Find where the given text appears and provide that cell's center as (x, y) coordinate. 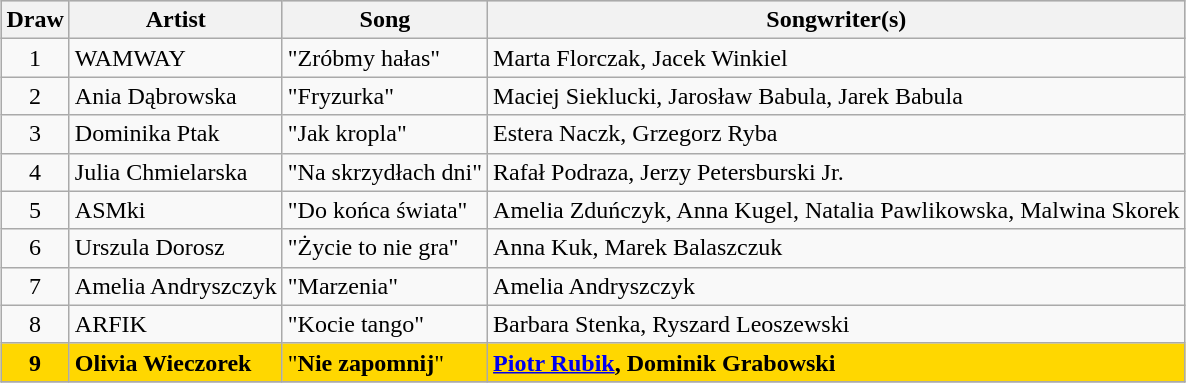
8 (35, 324)
"Kocie tango" (384, 324)
"Na skrzydłach dni" (384, 172)
Song (384, 20)
"Życie to nie gra" (384, 248)
Maciej Sieklucki, Jarosław Babula, Jarek Babula (837, 96)
5 (35, 210)
Olivia Wieczorek (176, 362)
Artist (176, 20)
"Marzenia" (384, 286)
Ania Dąbrowska (176, 96)
Dominika Ptak (176, 134)
Piotr Rubik, Dominik Grabowski (837, 362)
4 (35, 172)
7 (35, 286)
WAMWAY (176, 58)
Amelia Zduńczyk, Anna Kugel, Natalia Pawlikowska, Malwina Skorek (837, 210)
"Do końca świata" (384, 210)
"Nie zapomnij" (384, 362)
Marta Florczak, Jacek Winkiel (837, 58)
Songwriter(s) (837, 20)
3 (35, 134)
ASMki (176, 210)
Julia Chmielarska (176, 172)
Draw (35, 20)
Anna Kuk, Marek Balaszczuk (837, 248)
9 (35, 362)
Barbara Stenka, Ryszard Leoszewski (837, 324)
1 (35, 58)
2 (35, 96)
Estera Naczk, Grzegorz Ryba (837, 134)
Rafał Podraza, Jerzy Petersburski Jr. (837, 172)
"Jak kropla" (384, 134)
"Zróbmy hałas" (384, 58)
Urszula Dorosz (176, 248)
6 (35, 248)
"Fryzurka" (384, 96)
ARFIK (176, 324)
